Detect which cell encompasses the target text, then output its (x, y) center coordinate. 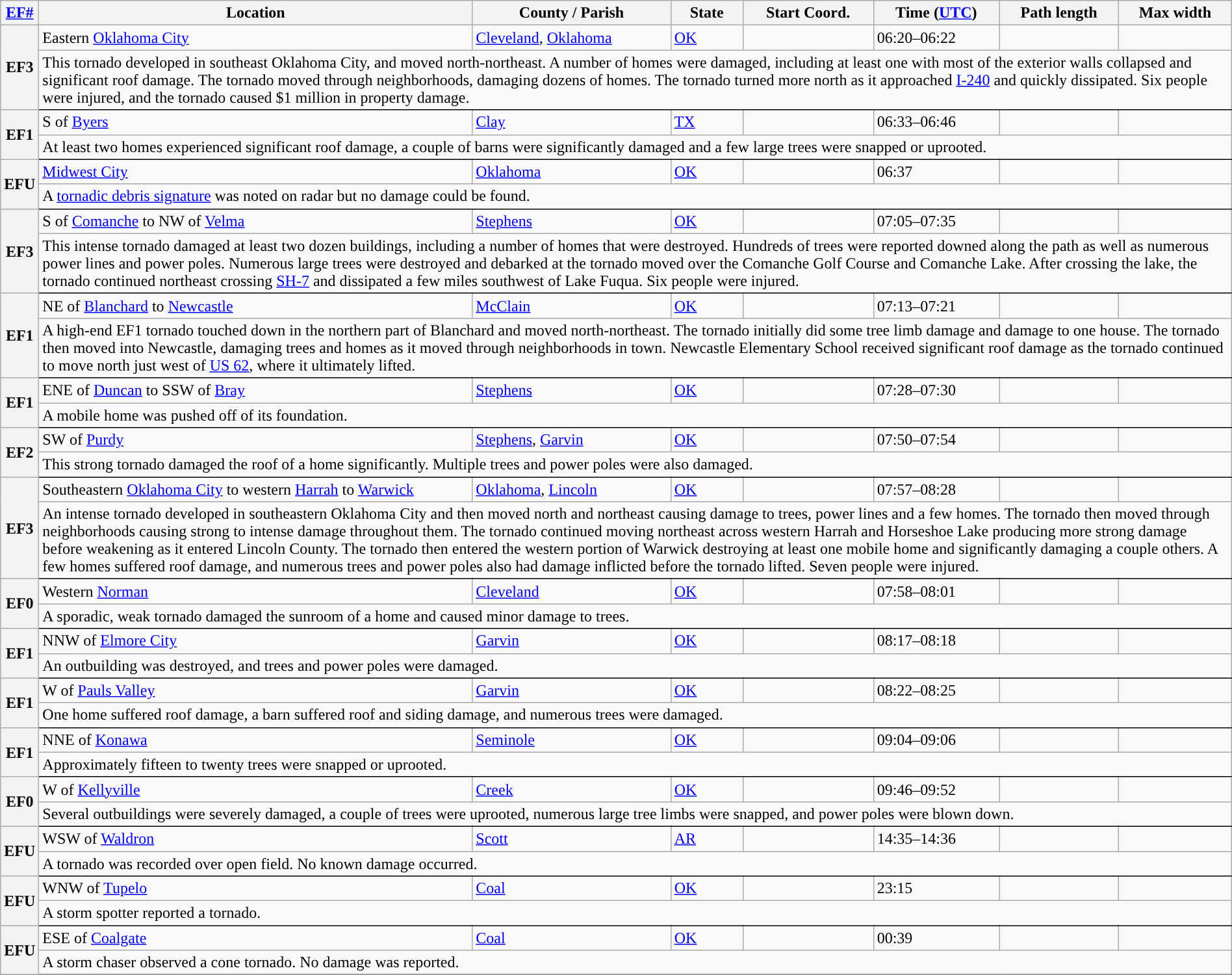
EF# (19, 13)
An outbuilding was destroyed, and trees and power poles were damaged. (635, 666)
Path length (1059, 13)
Scott (572, 838)
NNE of Konawa (256, 740)
07:28–07:30 (936, 390)
This strong tornado damaged the roof of a home significantly. Multiple trees and power poles were also damaged. (635, 465)
08:22–08:25 (936, 690)
09:04–09:06 (936, 740)
06:37 (936, 172)
A tornado was recorded over open field. No known damage occurred. (635, 864)
S of Comanche to NW of Velma (256, 221)
09:46–09:52 (936, 789)
07:50–07:54 (936, 440)
06:20–06:22 (936, 38)
Start Coord. (808, 13)
ENE of Duncan to SSW of Bray (256, 390)
Several outbuildings were severely damaged, a couple of trees were uprooted, numerous large tree limbs were snapped, and power poles were blown down. (635, 814)
ESE of Coalgate (256, 938)
EF2 (19, 452)
Max width (1175, 13)
Eastern Oklahoma City (256, 38)
14:35–14:36 (936, 838)
Seminole (572, 740)
W of Pauls Valley (256, 690)
Midwest City (256, 172)
WNW of Tupelo (256, 889)
08:17–08:18 (936, 641)
TX (707, 122)
Stephens, Garvin (572, 440)
State (707, 13)
Southeastern Oklahoma City to western Harrah to Warwick (256, 489)
Approximately fifteen to twenty trees were snapped or uprooted. (635, 764)
A tornadic debris signature was noted on radar but no damage could be found. (635, 196)
S of Byers (256, 122)
07:57–08:28 (936, 489)
A storm spotter reported a tornado. (635, 913)
W of Kellyville (256, 789)
00:39 (936, 938)
NE of Blanchard to Newcastle (256, 305)
07:58–08:01 (936, 591)
County / Parish (572, 13)
One home suffered roof damage, a barn suffered roof and siding damage, and numerous trees were damaged. (635, 715)
Creek (572, 789)
A sporadic, weak tornado damaged the sunroom of a home and caused minor damage to trees. (635, 616)
Oklahoma, Lincoln (572, 489)
Oklahoma (572, 172)
A mobile home was pushed off of its foundation. (635, 415)
SW of Purdy (256, 440)
At least two homes experienced significant roof damage, a couple of barns were significantly damaged and a few large trees were snapped or uprooted. (635, 147)
WSW of Waldron (256, 838)
Location (256, 13)
Clay (572, 122)
NNW of Elmore City (256, 641)
Western Norman (256, 591)
A storm chaser observed a cone tornado. No damage was reported. (635, 963)
AR (707, 838)
07:05–07:35 (936, 221)
06:33–06:46 (936, 122)
McClain (572, 305)
Cleveland (572, 591)
23:15 (936, 889)
Time (UTC) (936, 13)
Cleveland, Oklahoma (572, 38)
07:13–07:21 (936, 305)
